Extract the [X, Y] coordinate from the center of the cell holding the provided text.  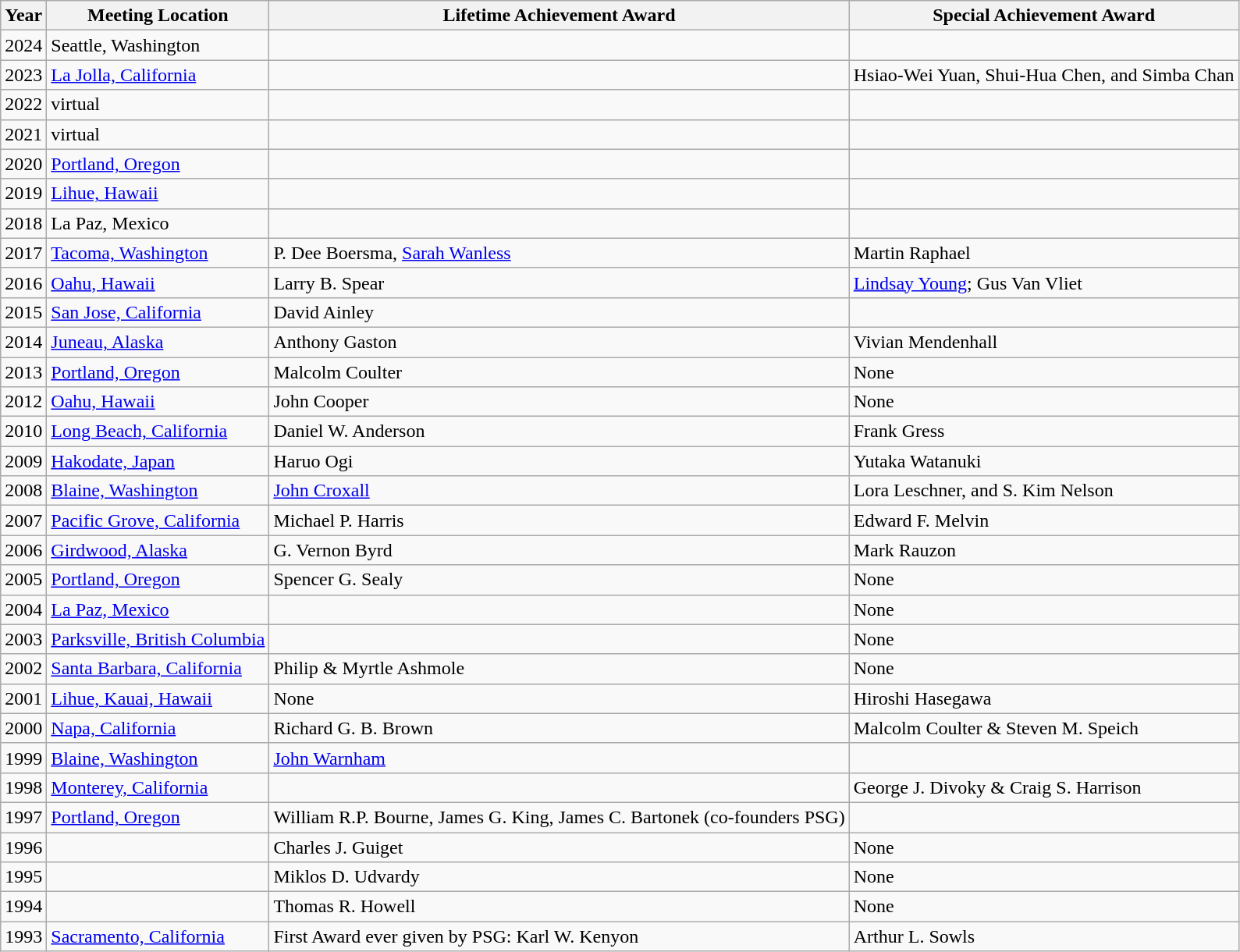
2013 [23, 372]
Special Achievement Award [1044, 16]
Lifetime Achievement Award [559, 16]
Richard G. B. Brown [559, 728]
2009 [23, 461]
Philip & Myrtle Ashmole [559, 669]
Frank Gress [1044, 432]
2022 [23, 105]
Parksville, British Columbia [158, 639]
1998 [23, 787]
G. Vernon Byrd [559, 550]
Lihue, Kauai, Hawaii [158, 698]
Mark Rauzon [1044, 550]
2018 [23, 223]
Hakodate, Japan [158, 461]
William R.P. Bourne, James G. King, James C. Bartonek (co-founders PSG) [559, 817]
Anthony Gaston [559, 342]
2010 [23, 432]
2017 [23, 253]
Juneau, Alaska [158, 342]
2021 [23, 134]
Long Beach, California [158, 432]
Santa Barbara, California [158, 669]
Malcolm Coulter & Steven M. Speich [1044, 728]
2015 [23, 312]
San Jose, California [158, 312]
P. Dee Boersma, Sarah Wanless [559, 253]
1996 [23, 847]
John Cooper [559, 402]
Charles J. Guiget [559, 847]
Arthur L. Sowls [1044, 936]
Sacramento, California [158, 936]
Napa, California [158, 728]
Yutaka Watanuki [1044, 461]
Girdwood, Alaska [158, 550]
Daniel W. Anderson [559, 432]
Lindsay Young; Gus Van Vliet [1044, 282]
Miklos D. Udvardy [559, 877]
2005 [23, 580]
2006 [23, 550]
1993 [23, 936]
2004 [23, 609]
2019 [23, 194]
La Jolla, California [158, 75]
John Warnham [559, 758]
David Ainley [559, 312]
1994 [23, 907]
Meeting Location [158, 16]
1997 [23, 817]
Pacific Grove, California [158, 520]
2012 [23, 402]
Malcolm Coulter [559, 372]
Michael P. Harris [559, 520]
Lihue, Hawaii [158, 194]
Hsiao-Wei Yuan, Shui-Hua Chen, and Simba Chan [1044, 75]
2024 [23, 45]
Seattle, Washington [158, 45]
First Award ever given by PSG: Karl W. Kenyon [559, 936]
George J. Divoky & Craig S. Harrison [1044, 787]
Monterey, California [158, 787]
2016 [23, 282]
2003 [23, 639]
Lora Leschner, and S. Kim Nelson [1044, 491]
John Croxall [559, 491]
2007 [23, 520]
Hiroshi Hasegawa [1044, 698]
Haruo Ogi [559, 461]
2001 [23, 698]
Tacoma, Washington [158, 253]
Martin Raphael [1044, 253]
2002 [23, 669]
2014 [23, 342]
Edward F. Melvin [1044, 520]
Thomas R. Howell [559, 907]
Spencer G. Sealy [559, 580]
2023 [23, 75]
2020 [23, 164]
2008 [23, 491]
Larry B. Spear [559, 282]
Year [23, 16]
1999 [23, 758]
Vivian Mendenhall [1044, 342]
2000 [23, 728]
1995 [23, 877]
